Pinpoint the cell where the given text exists, returning its [X, Y] midpoint coordinate. 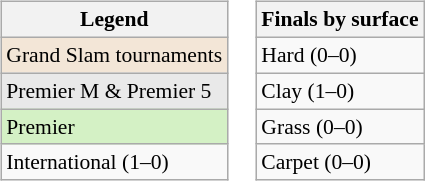
International (1–0) [114, 162]
Grass (0–0) [340, 127]
Finals by surface [340, 20]
Hard (0–0) [340, 55]
Premier M & Premier 5 [114, 91]
Legend [114, 20]
Carpet (0–0) [340, 162]
Premier [114, 127]
Grand Slam tournaments [114, 55]
Clay (1–0) [340, 91]
